Output the [X, Y] coordinate of the center of the cell containing the given text.  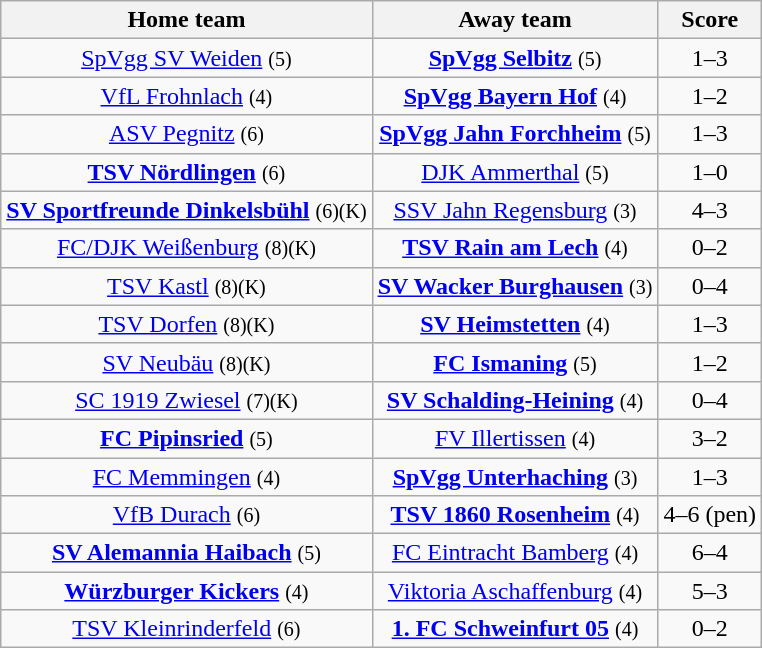
3–2 [710, 438]
Viktoria Aschaffenburg (4) [515, 591]
1. FC Schweinfurt 05 (4) [515, 629]
TSV Kleinrinderfeld (6) [186, 629]
ASV Pegnitz (6) [186, 134]
FC/DJK Weißenburg (8)(K) [186, 248]
SSV Jahn Regensburg (3) [515, 210]
SV Sportfreunde Dinkelsbühl (6)(K) [186, 210]
SV Alemannia Haibach (5) [186, 553]
Home team [186, 20]
SpVgg Bayern Hof (4) [515, 96]
FV Illertissen (4) [515, 438]
VfB Durach (6) [186, 515]
SpVgg Unterhaching (3) [515, 477]
FC Eintracht Bamberg (4) [515, 553]
Score [710, 20]
SV Wacker Burghausen (3) [515, 286]
VfL Frohnlach (4) [186, 96]
FC Memmingen (4) [186, 477]
SpVgg Jahn Forchheim (5) [515, 134]
TSV 1860 Rosenheim (4) [515, 515]
6–4 [710, 553]
4–6 (pen) [710, 515]
1–0 [710, 172]
SC 1919 Zwiesel (7)(K) [186, 400]
DJK Ammerthal (5) [515, 172]
Away team [515, 20]
SpVgg SV Weiden (5) [186, 58]
TSV Nördlingen (6) [186, 172]
SV Neubäu (8)(K) [186, 362]
TSV Dorfen (8)(K) [186, 324]
4–3 [710, 210]
FC Ismaning (5) [515, 362]
SV Heimstetten (4) [515, 324]
FC Pipinsried (5) [186, 438]
TSV Rain am Lech (4) [515, 248]
5–3 [710, 591]
TSV Kastl (8)(K) [186, 286]
SV Schalding-Heining (4) [515, 400]
SpVgg Selbitz (5) [515, 58]
Würzburger Kickers (4) [186, 591]
